Search for the cell housing the specified text and yield its [X, Y] center coordinate. 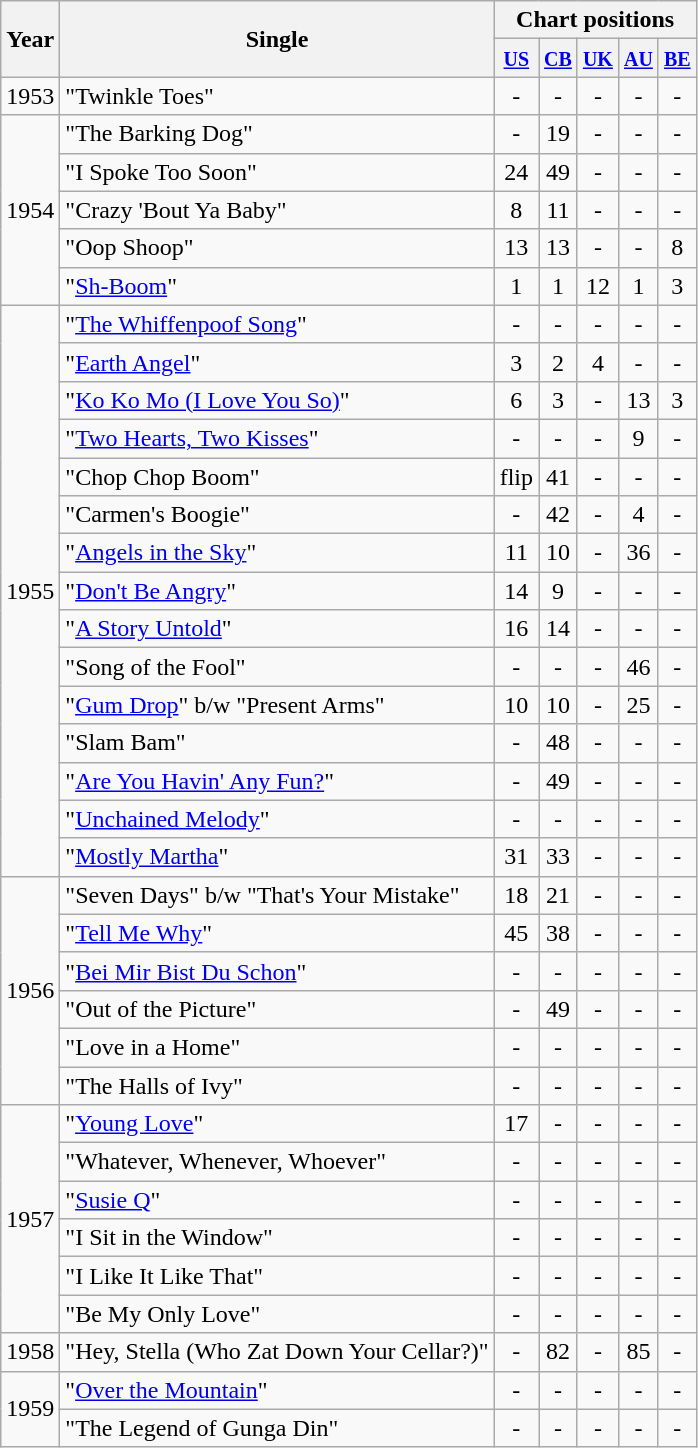
"Gum Drop" b/w "Present Arms" [277, 705]
2 [558, 362]
"Twinkle Toes" [277, 96]
16 [516, 629]
45 [516, 933]
12 [598, 286]
"The Legend of Gunga Din" [277, 1428]
6 [516, 400]
1959 [30, 1409]
"Love in a Home" [277, 1047]
82 [558, 1352]
"The Whiffenpoof Song" [277, 324]
85 [638, 1352]
CB [558, 58]
46 [638, 667]
"Two Hearts, Two Kisses" [277, 438]
Year [30, 39]
"Susie Q" [277, 1200]
"Seven Days" b/w "That's Your Mistake" [277, 895]
1957 [30, 1219]
"Out of the Picture" [277, 1009]
1958 [30, 1352]
21 [558, 895]
"Tell Me Why" [277, 933]
"Oop Shoop" [277, 248]
"Ko Ko Mo (I Love You So)" [277, 400]
"Hey, Stella (Who Zat Down Your Cellar?)" [277, 1352]
"Mostly Martha" [277, 857]
36 [638, 553]
"Song of the Fool" [277, 667]
UK [598, 58]
33 [558, 857]
"Angels in the Sky" [277, 553]
"I Like It Like That" [277, 1276]
1954 [30, 210]
"Be My Only Love" [277, 1314]
US [516, 58]
1956 [30, 990]
Chart positions [595, 20]
42 [558, 515]
"Carmen's Boogie" [277, 515]
"Young Love" [277, 1124]
"Slam Bam" [277, 743]
"A Story Untold" [277, 629]
"Over the Mountain" [277, 1390]
"Whatever, Whenever, Whoever" [277, 1162]
"Earth Angel" [277, 362]
"The Barking Dog" [277, 134]
"Crazy 'Bout Ya Baby" [277, 210]
1953 [30, 96]
19 [558, 134]
41 [558, 477]
1955 [30, 590]
"Unchained Melody" [277, 819]
AU [638, 58]
17 [516, 1124]
BE [677, 58]
"Don't Be Angry" [277, 591]
18 [516, 895]
38 [558, 933]
"Bei Mir Bist Du Schon" [277, 971]
25 [638, 705]
flip [516, 477]
"Chop Chop Boom" [277, 477]
"Are You Havin' Any Fun?" [277, 781]
"I Spoke Too Soon" [277, 172]
"The Halls of Ivy" [277, 1085]
24 [516, 172]
Single [277, 39]
"I Sit in the Window" [277, 1238]
31 [516, 857]
"Sh-Boom" [277, 286]
48 [558, 743]
